Pinpoint the cell where the given text exists, returning its [X, Y] midpoint coordinate. 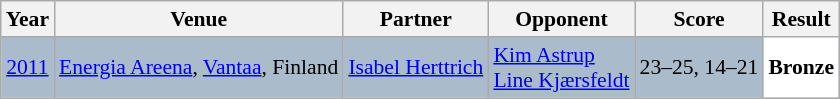
Score [700, 19]
Result [801, 19]
Energia Areena, Vantaa, Finland [198, 68]
Isabel Herttrich [416, 68]
Kim Astrup Line Kjærsfeldt [561, 68]
2011 [28, 68]
Partner [416, 19]
Year [28, 19]
Opponent [561, 19]
Bronze [801, 68]
Venue [198, 19]
23–25, 14–21 [700, 68]
